Extract the (x, y) coordinate from the center of the cell holding the provided text.  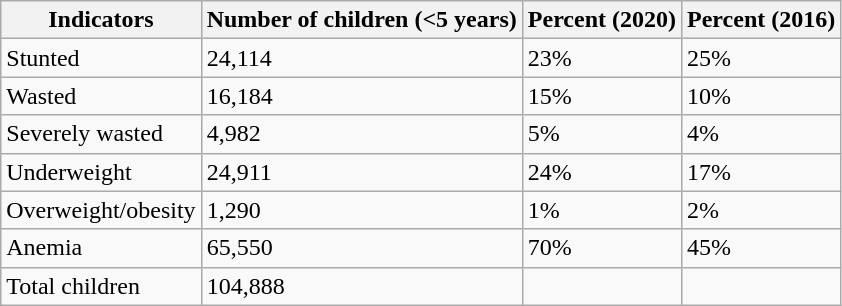
Overweight/obesity (101, 210)
Anemia (101, 248)
24% (602, 172)
17% (762, 172)
2% (762, 210)
Wasted (101, 96)
25% (762, 58)
104,888 (362, 286)
16,184 (362, 96)
23% (602, 58)
65,550 (362, 248)
Total children (101, 286)
70% (602, 248)
Number of children (<5 years) (362, 20)
Stunted (101, 58)
Severely wasted (101, 134)
5% (602, 134)
24,114 (362, 58)
24,911 (362, 172)
Percent (2020) (602, 20)
Indicators (101, 20)
15% (602, 96)
4% (762, 134)
45% (762, 248)
4,982 (362, 134)
10% (762, 96)
Percent (2016) (762, 20)
Underweight (101, 172)
1% (602, 210)
1,290 (362, 210)
